From the cell containing the given text, extract its center point as (x, y) coordinate. 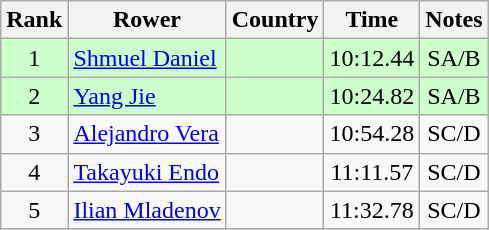
4 (34, 172)
Takayuki Endo (147, 172)
Time (372, 20)
11:11.57 (372, 172)
Country (275, 20)
Rank (34, 20)
2 (34, 96)
Notes (454, 20)
Ilian Mladenov (147, 210)
10:12.44 (372, 58)
10:24.82 (372, 96)
5 (34, 210)
10:54.28 (372, 134)
11:32.78 (372, 210)
3 (34, 134)
Alejandro Vera (147, 134)
Rower (147, 20)
1 (34, 58)
Yang Jie (147, 96)
Shmuel Daniel (147, 58)
